Determine the (X, Y) coordinate at the center of the cell enclosing the given text.  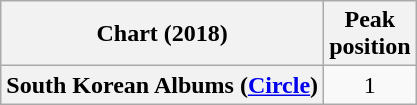
Chart (2018) (162, 34)
South Korean Albums (Circle) (162, 85)
Peakposition (370, 34)
1 (370, 85)
